Search for the cell housing the specified text and yield its [X, Y] center coordinate. 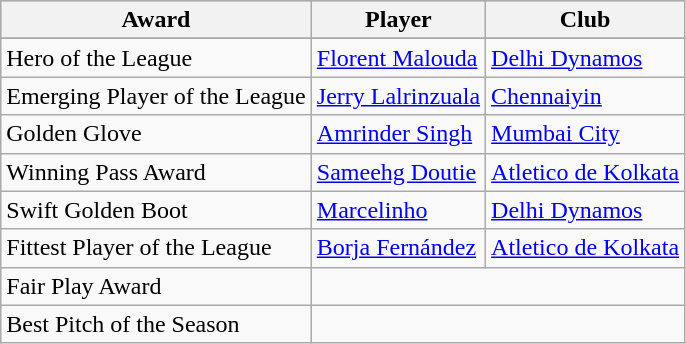
Club [586, 20]
Best Pitch of the Season [156, 324]
Mumbai City [586, 134]
Award [156, 20]
Fair Play Award [156, 286]
Golden Glove [156, 134]
Winning Pass Award [156, 172]
Emerging Player of the League [156, 96]
Hero of the League [156, 58]
Fittest Player of the League [156, 248]
Swift Golden Boot [156, 210]
Florent Malouda [398, 58]
Borja Fernández [398, 248]
Chennaiyin [586, 96]
Sameehg Doutie [398, 172]
Marcelinho [398, 210]
Amrinder Singh [398, 134]
Jerry Lalrinzuala [398, 96]
Player [398, 20]
